Return [x, y] of the center of cell containing provided text 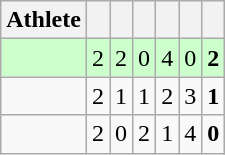
Athlete [44, 20]
3 [190, 96]
